Return the [X, Y] coordinate for the center point of the cell that contains the specified text.  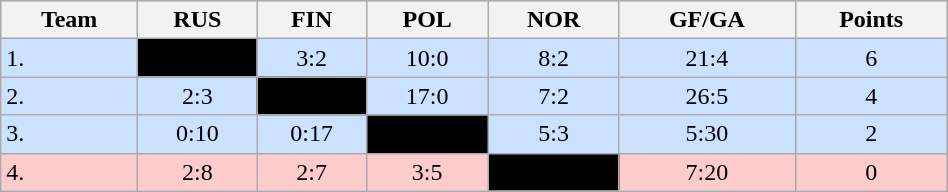
10:0 [427, 58]
5:3 [553, 134]
NOR [553, 20]
21:4 [707, 58]
8:2 [553, 58]
7:2 [553, 96]
GF/GA [707, 20]
Team [70, 20]
7:20 [707, 172]
26:5 [707, 96]
0:17 [312, 134]
2. [70, 96]
2:8 [198, 172]
0 [871, 172]
0:10 [198, 134]
4 [871, 96]
RUS [198, 20]
3. [70, 134]
6 [871, 58]
Points [871, 20]
17:0 [427, 96]
2:3 [198, 96]
1. [70, 58]
2:7 [312, 172]
3:5 [427, 172]
4. [70, 172]
FIN [312, 20]
POL [427, 20]
5:30 [707, 134]
3:2 [312, 58]
2 [871, 134]
